Return [x, y] of the center of cell containing provided text 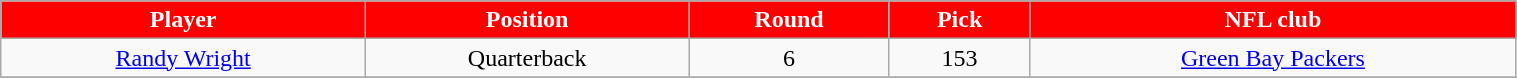
Green Bay Packers [1273, 58]
Randy Wright [184, 58]
Player [184, 20]
Pick [960, 20]
153 [960, 58]
Quarterback [528, 58]
6 [790, 58]
NFL club [1273, 20]
Round [790, 20]
Position [528, 20]
